Return the [x, y] coordinate for the center point of the cell that contains the specified text.  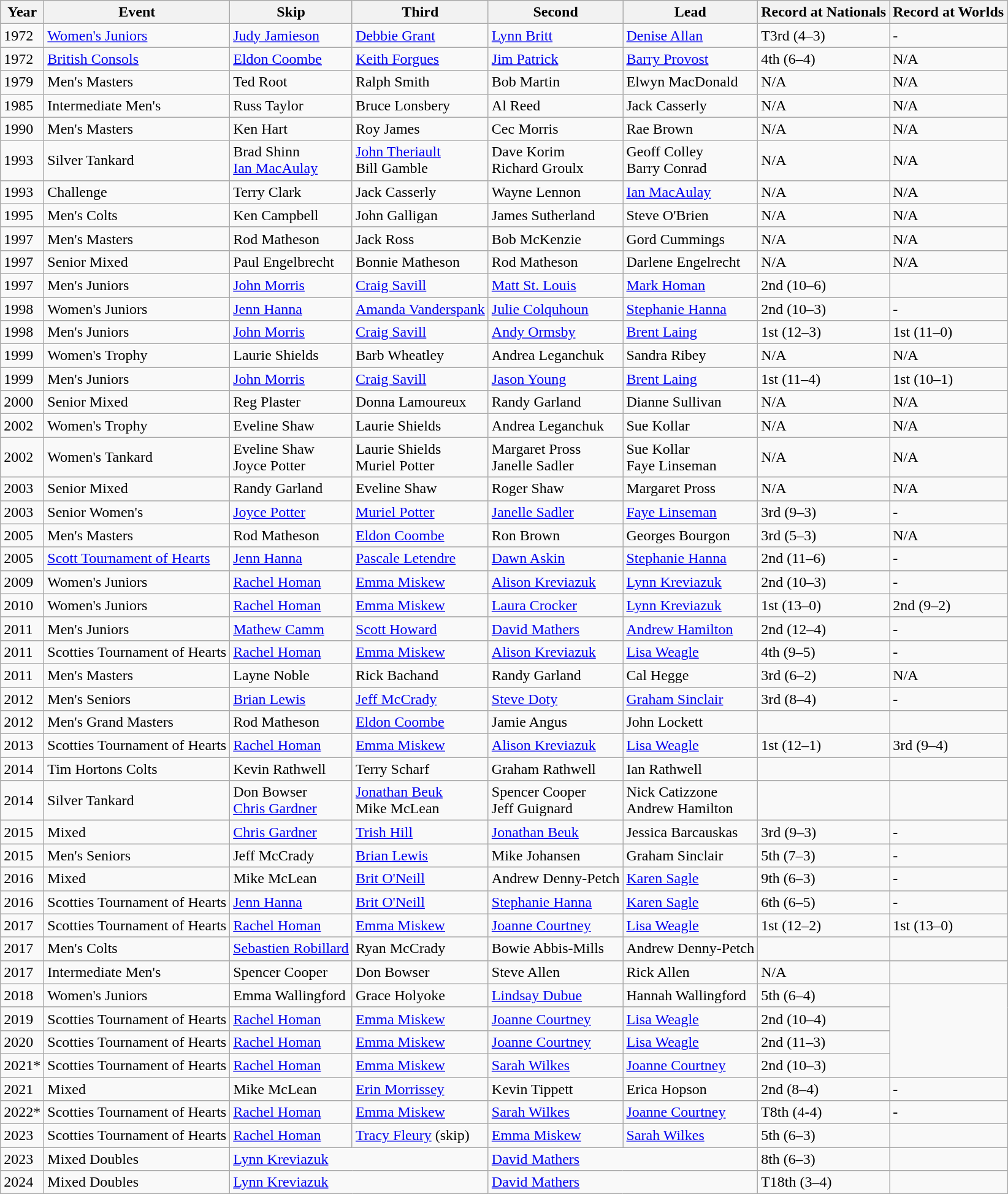
1st (12–3) [824, 332]
Mark Homan [690, 285]
5th (6–4) [824, 995]
1st (12–2) [824, 925]
Brad Shinn Ian MacAulay [291, 161]
Rick Bachand [420, 675]
Amanda Vanderspank [420, 308]
2024 [22, 1182]
Joyce Potter [291, 512]
Janelle Sadler [556, 512]
Skip [291, 12]
2009 [22, 582]
Ron Brown [556, 535]
Muriel Potter [420, 512]
Dianne Sullivan [690, 402]
3rd (6–2) [824, 675]
8th (6–3) [824, 1159]
Kevin Tippett [556, 1089]
Dave Korim Richard Groulx [556, 161]
Debbie Grant [420, 36]
Geoff Colley Barry Conrad [690, 161]
Bob McKenzie [556, 239]
1st (10–1) [949, 379]
1990 [22, 129]
Scott Tournament of Hearts [137, 559]
Third [420, 12]
Steve Allen [556, 972]
2021 [22, 1089]
Georges Bourgon [690, 535]
Jack Ross [420, 239]
Year [22, 12]
Lindsay Dubue [556, 995]
Pascale Letendre [420, 559]
2nd (11–6) [824, 559]
Matt St. Louis [556, 285]
Cal Hegge [690, 675]
Sue Kollar [690, 426]
Russ Taylor [291, 105]
Terry Clark [291, 192]
Mathew Camm [291, 629]
Jim Patrick [556, 59]
Dawn Askin [556, 559]
Elwyn MacDonald [690, 82]
Darlene Engelrecht [690, 262]
Chris Gardner [291, 832]
James Sutherland [556, 215]
British Consols [137, 59]
5th (7–3) [824, 855]
Second [556, 12]
Andrew Hamilton [690, 629]
Lynn Britt [556, 36]
Bruce Lonsbery [420, 105]
Eveline Shaw Joyce Potter [291, 457]
Keith Forgues [420, 59]
Faye Linseman [690, 512]
Lead [690, 12]
6th (6–5) [824, 902]
Erin Morrissey [420, 1089]
3rd (5–3) [824, 535]
Record at Nationals [824, 12]
2nd (11–3) [824, 1042]
Margaret Pross [690, 489]
Nick Catizzone Andrew Hamilton [690, 801]
Reg Plaster [291, 402]
Record at Worlds [949, 12]
3rd (9–4) [949, 746]
2nd (8–4) [824, 1089]
2010 [22, 605]
Jason Young [556, 379]
Roger Shaw [556, 489]
Judy Jamieson [291, 36]
Rae Brown [690, 129]
Bonnie Matheson [420, 262]
Ian MacAulay [690, 192]
Layne Noble [291, 675]
1995 [22, 215]
T3rd (4–3) [824, 36]
Jessica Barcauskas [690, 832]
Rick Allen [690, 972]
T8th (4-4) [824, 1112]
Paul Engelbrecht [291, 262]
Scott Howard [420, 629]
Cec Morris [556, 129]
Terry Scharf [420, 769]
Julie Colquhoun [556, 308]
Laura Crocker [556, 605]
Spencer Cooper [291, 972]
Andy Ormsby [556, 332]
Barb Wheatley [420, 356]
3rd (8–4) [824, 698]
Al Reed [556, 105]
1979 [22, 82]
2nd (9–2) [949, 605]
5th (6–3) [824, 1136]
2019 [22, 1019]
Barry Provost [690, 59]
Grace Holyoke [420, 995]
Hannah Wallingford [690, 995]
1st (12–1) [824, 746]
Don Bowser [420, 972]
John Galligan [420, 215]
4th (9–5) [824, 652]
Jonathan Beuk [556, 832]
Ian Rathwell [690, 769]
2021* [22, 1065]
Senior Women's [137, 512]
Event [137, 12]
Tracy Fleury (skip) [420, 1136]
2020 [22, 1042]
Ken Hart [291, 129]
2018 [22, 995]
John Lockett [690, 722]
John Theriault Bill Gamble [420, 161]
Mike Johansen [556, 855]
Spencer Cooper Jeff Guignard [556, 801]
Ryan McCrady [420, 949]
Ken Campbell [291, 215]
Men's Grand Masters [137, 722]
T18th (3–4) [824, 1182]
Sandra Ribey [690, 356]
Emma Wallingford [291, 995]
Gord Cummings [690, 239]
Sue Kollar Faye Linseman [690, 457]
Kevin Rathwell [291, 769]
Wayne Lennon [556, 192]
Laurie Shields Muriel Potter [420, 457]
Graham Rathwell [556, 769]
Trish Hill [420, 832]
Steve O'Brien [690, 215]
1985 [22, 105]
1st (11–4) [824, 379]
Women's Tankard [137, 457]
Jonathan Beuk Mike McLean [420, 801]
1st (11–0) [949, 332]
4th (6–4) [824, 59]
Sebastien Robillard [291, 949]
2013 [22, 746]
2nd (12–4) [824, 629]
Jamie Angus [556, 722]
Denise Allan [690, 36]
2022* [22, 1112]
2nd (10–6) [824, 285]
9th (6–3) [824, 879]
2nd (10–4) [824, 1019]
2000 [22, 402]
Donna Lamoureux [420, 402]
Bob Martin [556, 82]
Challenge [137, 192]
Margaret Pross Janelle Sadler [556, 457]
Roy James [420, 129]
Steve Doty [556, 698]
Tim Hortons Colts [137, 769]
Bowie Abbis-Mills [556, 949]
Ralph Smith [420, 82]
Don Bowser Chris Gardner [291, 801]
Erica Hopson [690, 1089]
Ted Root [291, 82]
